Determine the [X, Y] coordinate at the center of the cell enclosing the given text.  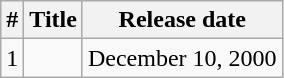
1 [12, 58]
Release date [182, 20]
December 10, 2000 [182, 58]
# [12, 20]
Title [54, 20]
